Find where the given text appears and provide that cell's center as (X, Y) coordinate. 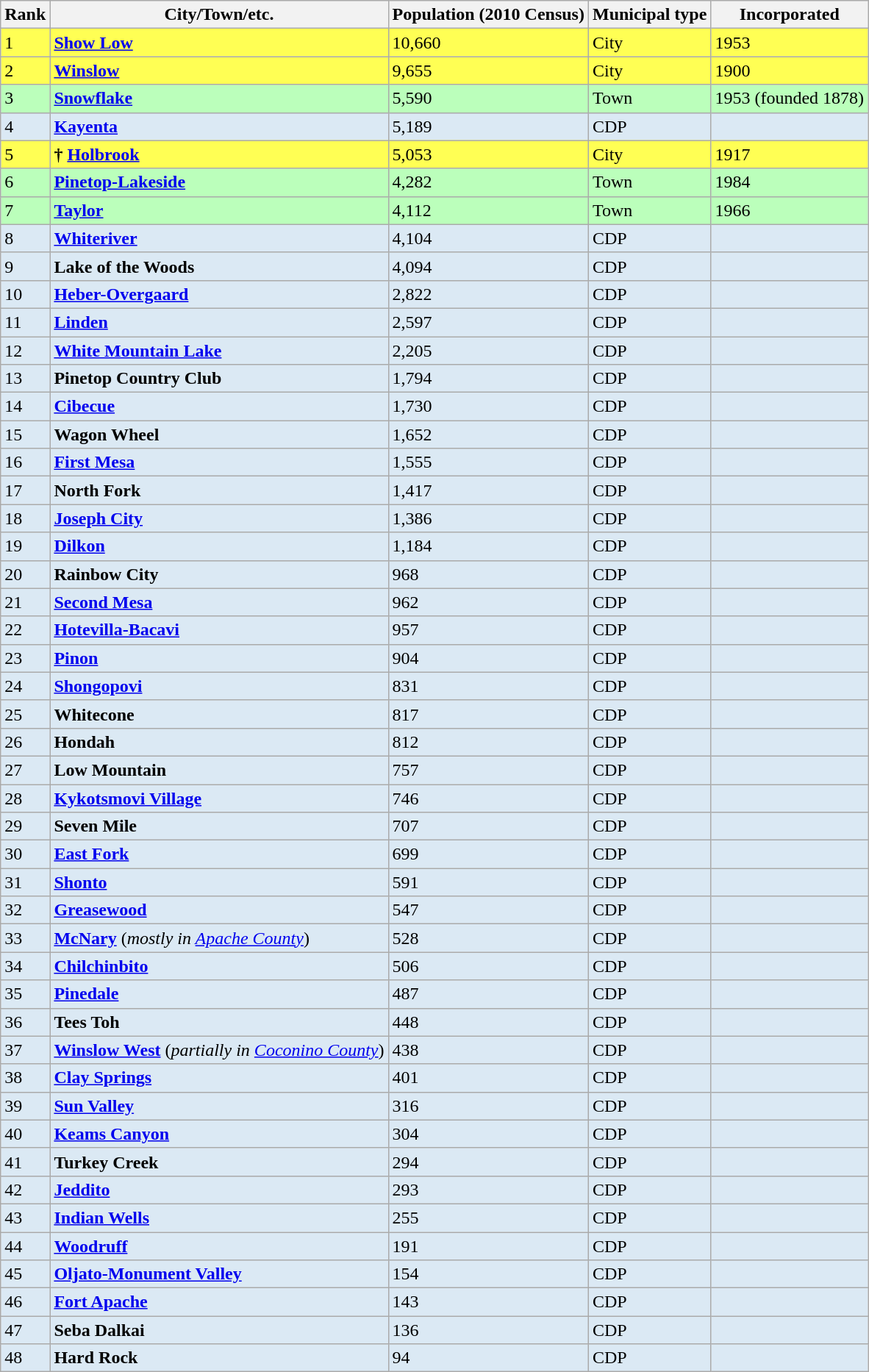
Low Mountain (219, 770)
1 (25, 43)
191 (488, 1246)
1953 (790, 43)
22 (25, 630)
Clay Springs (219, 1078)
† Holbrook (219, 154)
293 (488, 1190)
21 (25, 602)
3 (25, 99)
9,655 (488, 71)
438 (488, 1050)
Chilchinbito (219, 966)
27 (25, 770)
448 (488, 1022)
1900 (790, 71)
Rank (25, 15)
19 (25, 546)
Pinon (219, 658)
5,189 (488, 126)
Tees Toh (219, 1022)
Rainbow City (219, 574)
154 (488, 1274)
6 (25, 182)
143 (488, 1302)
957 (488, 630)
401 (488, 1078)
699 (488, 854)
32 (25, 910)
12 (25, 351)
757 (488, 770)
1984 (790, 182)
5 (25, 154)
2,822 (488, 294)
34 (25, 966)
Shonto (219, 882)
Wagon Wheel (219, 435)
Turkey Creek (219, 1162)
4,112 (488, 210)
136 (488, 1330)
37 (25, 1050)
1953 (founded 1878) (790, 99)
Seven Mile (219, 826)
Greasewood (219, 910)
304 (488, 1134)
Snowflake (219, 99)
4,104 (488, 238)
Hondah (219, 742)
20 (25, 574)
746 (488, 798)
831 (488, 686)
968 (488, 574)
26 (25, 742)
44 (25, 1246)
316 (488, 1106)
294 (488, 1162)
4,094 (488, 266)
10,660 (488, 43)
Oljato-Monument Valley (219, 1274)
4 (25, 126)
Whiteriver (219, 238)
Pinedale (219, 994)
817 (488, 714)
11 (25, 322)
487 (488, 994)
Lake of the Woods (219, 266)
506 (488, 966)
15 (25, 435)
Linden (219, 322)
31 (25, 882)
2,597 (488, 322)
2 (25, 71)
255 (488, 1218)
94 (488, 1358)
14 (25, 407)
47 (25, 1330)
5,053 (488, 154)
1,386 (488, 518)
2,205 (488, 351)
Pinetop Country Club (219, 379)
13 (25, 379)
41 (25, 1162)
30 (25, 854)
Whitecone (219, 714)
33 (25, 938)
East Fork (219, 854)
17 (25, 490)
1,730 (488, 407)
Seba Dalkai (219, 1330)
43 (25, 1218)
White Mountain Lake (219, 351)
5,590 (488, 99)
Show Low (219, 43)
1,794 (488, 379)
Keams Canyon (219, 1134)
28 (25, 798)
Pinetop-Lakeside (219, 182)
40 (25, 1134)
Heber-Overgaard (219, 294)
962 (488, 602)
29 (25, 826)
707 (488, 826)
36 (25, 1022)
812 (488, 742)
Fort Apache (219, 1302)
Second Mesa (219, 602)
Population (2010 Census) (488, 15)
9 (25, 266)
591 (488, 882)
39 (25, 1106)
1,417 (488, 490)
Incorporated (790, 15)
45 (25, 1274)
Taylor (219, 210)
4,282 (488, 182)
46 (25, 1302)
Hotevilla-Bacavi (219, 630)
Sun Valley (219, 1106)
7 (25, 210)
Winslow (219, 71)
25 (25, 714)
24 (25, 686)
547 (488, 910)
1966 (790, 210)
8 (25, 238)
904 (488, 658)
38 (25, 1078)
Winslow West (partially in Coconino County) (219, 1050)
10 (25, 294)
Kayenta (219, 126)
35 (25, 994)
23 (25, 658)
Dilkon (219, 546)
1,555 (488, 462)
Shongopovi (219, 686)
Indian Wells (219, 1218)
1,652 (488, 435)
16 (25, 462)
City/Town/etc. (219, 15)
42 (25, 1190)
North Fork (219, 490)
48 (25, 1358)
Joseph City (219, 518)
Kykotsmovi Village (219, 798)
Jeddito (219, 1190)
18 (25, 518)
Municipal type (649, 15)
Cibecue (219, 407)
1,184 (488, 546)
Hard Rock (219, 1358)
McNary (mostly in Apache County) (219, 938)
528 (488, 938)
Woodruff (219, 1246)
1917 (790, 154)
First Mesa (219, 462)
